Scan for the cell matching the given text and deliver its [x, y] coordinate at center. 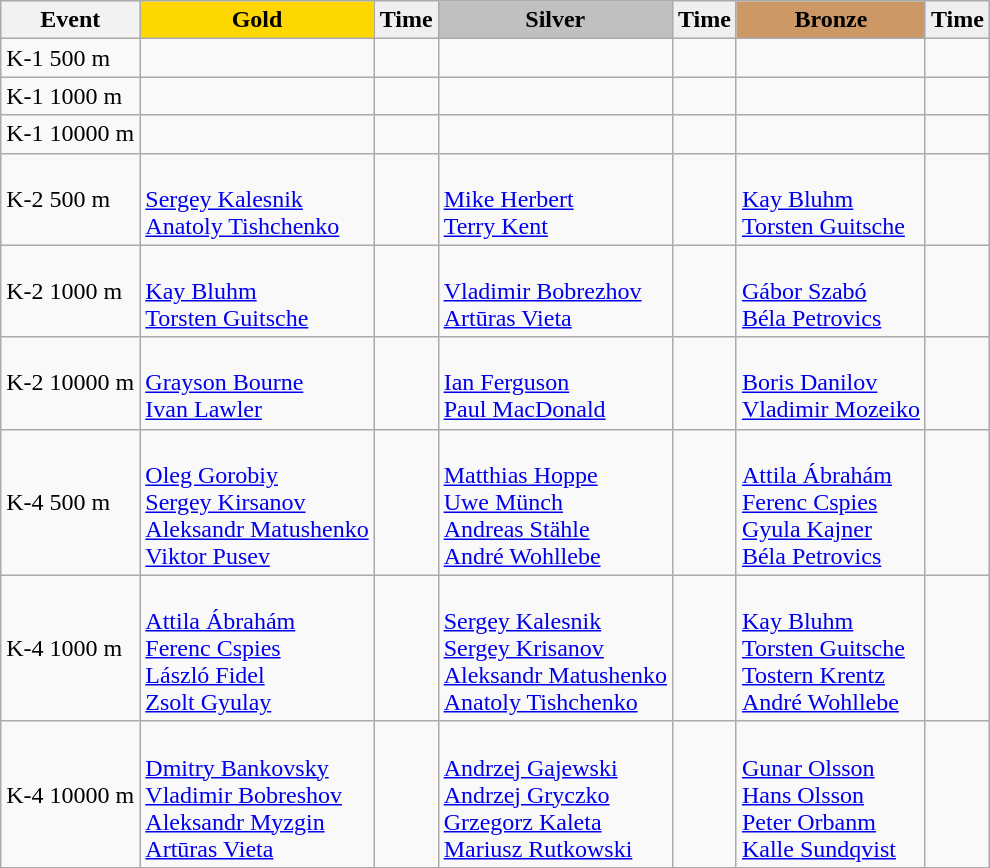
Gábor SzabóBéla Petrovics [830, 291]
Vladimir BobrezhovArtūras Vieta [555, 291]
Mike HerbertTerry Kent [555, 199]
Silver [555, 20]
Sergey KalesnikAnatoly Tishchenko [257, 199]
Dmitry BankovskyVladimir BobreshovAleksandr MyzginArtūras Vieta [257, 794]
Kay BluhmTorsten GuitscheTostern KrentzAndré Wohllebe [830, 648]
K-4 500 m [70, 502]
Sergey KalesnikSergey KrisanovAleksandr MatushenkoAnatoly Tishchenko [555, 648]
Ian FergusonPaul MacDonald [555, 383]
Event [70, 20]
K-2 500 m [70, 199]
Andrzej GajewskiAndrzej GryczkoGrzegorz KaletaMariusz Rutkowski [555, 794]
Gold [257, 20]
K-1 500 m [70, 58]
Grayson BourneIvan Lawler [257, 383]
Attila ÁbrahámFerenc CspiesGyula KajnerBéla Petrovics [830, 502]
Attila ÁbrahámFerenc CspiesLászló FidelZsolt Gyulay [257, 648]
K-1 1000 m [70, 96]
K-4 1000 m [70, 648]
K-2 1000 m [70, 291]
K-2 10000 m [70, 383]
Oleg GorobiySergey KirsanovAleksandr MatushenkoViktor Pusev [257, 502]
Bronze [830, 20]
Boris DanilovVladimir Mozeiko [830, 383]
K-4 10000 m [70, 794]
Gunar OlssonHans OlssonPeter OrbanmKalle Sundqvist [830, 794]
K-1 10000 m [70, 134]
Matthias HoppeUwe MünchAndreas StähleAndré Wohllebe [555, 502]
